From the cell containing the given text, extract its center point as [X, Y] coordinate. 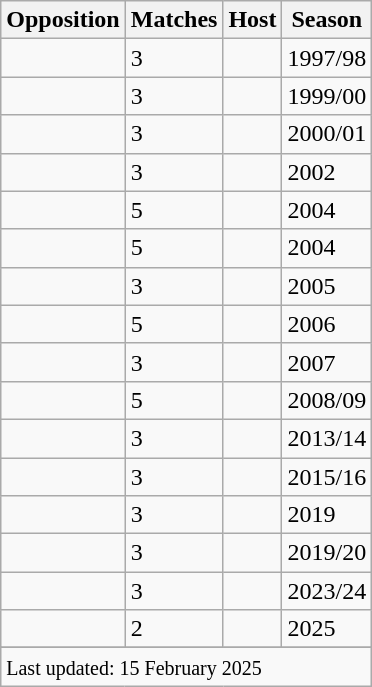
2 [174, 629]
1997/98 [327, 58]
2005 [327, 286]
2007 [327, 362]
1999/00 [327, 96]
2023/24 [327, 591]
2019/20 [327, 553]
2008/09 [327, 400]
2025 [327, 629]
2002 [327, 172]
2000/01 [327, 134]
Matches [174, 20]
Season [327, 20]
2015/16 [327, 477]
Host [252, 20]
2013/14 [327, 438]
Last updated: 15 February 2025 [186, 667]
Opposition [63, 20]
2006 [327, 324]
2019 [327, 515]
